Pinpoint the cell where the given text exists, returning its [X, Y] midpoint coordinate. 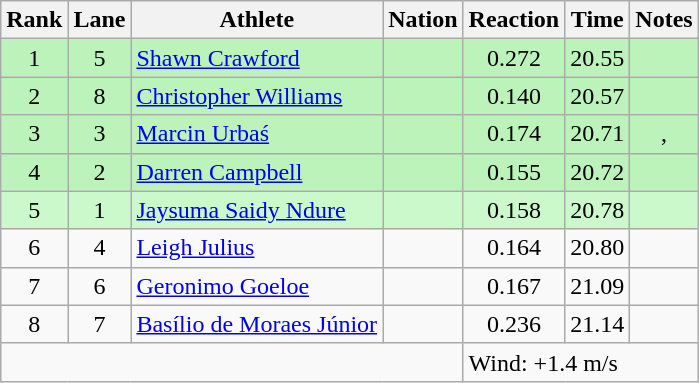
20.57 [598, 96]
0.140 [514, 96]
0.272 [514, 58]
0.174 [514, 134]
, [664, 134]
0.167 [514, 286]
20.72 [598, 172]
Nation [423, 20]
20.71 [598, 134]
Christopher Williams [257, 96]
0.158 [514, 210]
Reaction [514, 20]
20.80 [598, 248]
21.14 [598, 324]
0.155 [514, 172]
Lane [100, 20]
Basílio de Moraes Júnior [257, 324]
Athlete [257, 20]
Darren Campbell [257, 172]
21.09 [598, 286]
0.236 [514, 324]
Time [598, 20]
Jaysuma Saidy Ndure [257, 210]
Shawn Crawford [257, 58]
Geronimo Goeloe [257, 286]
Leigh Julius [257, 248]
Notes [664, 20]
Wind: +1.4 m/s [580, 362]
20.55 [598, 58]
Marcin Urbaś [257, 134]
0.164 [514, 248]
20.78 [598, 210]
Rank [34, 20]
